Provide the (x, y) coordinate of the cell's center where the given text is located.  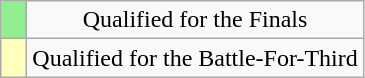
Qualified for the Finals (195, 20)
Qualified for the Battle-For-Third (195, 58)
